Determine the [x, y] coordinate at the center of the cell enclosing the given text.  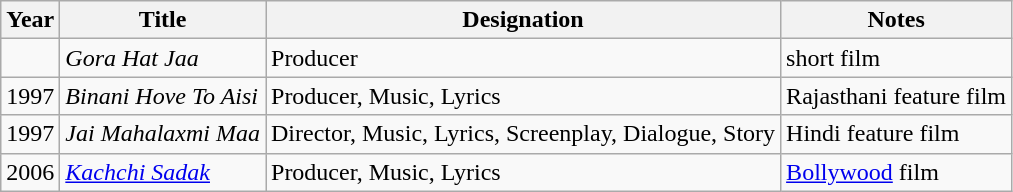
short film [896, 58]
Gora Hat Jaa [163, 58]
2006 [30, 172]
Year [30, 20]
Bollywood film [896, 172]
Designation [524, 20]
Notes [896, 20]
Rajasthani feature film [896, 96]
Hindi feature film [896, 134]
Binani Hove To Aisi [163, 96]
Producer [524, 58]
Jai Mahalaxmi Maa [163, 134]
Title [163, 20]
Kachchi Sadak [163, 172]
Director, Music, Lyrics, Screenplay, Dialogue, Story [524, 134]
